Search for the cell housing the specified text and yield its (x, y) center coordinate. 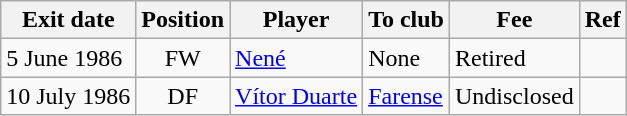
To club (406, 20)
Vítor Duarte (296, 96)
None (406, 58)
Farense (406, 96)
Undisclosed (514, 96)
FW (183, 58)
Position (183, 20)
Nené (296, 58)
10 July 1986 (68, 96)
5 June 1986 (68, 58)
DF (183, 96)
Fee (514, 20)
Retired (514, 58)
Player (296, 20)
Exit date (68, 20)
Ref (602, 20)
